Return (X, Y) of the center of cell containing provided text 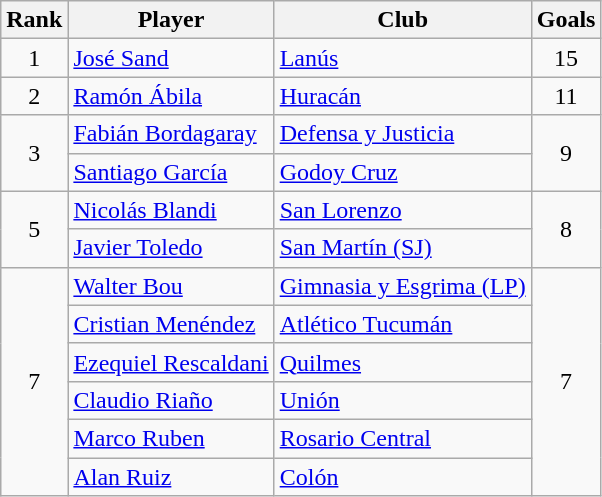
Ezequiel Rescaldani (171, 362)
11 (566, 96)
Gimnasia y Esgrima (LP) (402, 286)
Fabián Bordagaray (171, 134)
Santiago García (171, 172)
Lanús (402, 58)
2 (34, 96)
José Sand (171, 58)
Huracán (402, 96)
3 (34, 153)
Nicolás Blandi (171, 210)
Atlético Tucumán (402, 324)
5 (34, 229)
Claudio Riaño (171, 400)
8 (566, 229)
9 (566, 153)
San Martín (SJ) (402, 248)
Player (171, 20)
Unión (402, 400)
Godoy Cruz (402, 172)
Ramón Ábila (171, 96)
Cristian Menéndez (171, 324)
1 (34, 58)
Quilmes (402, 362)
Rank (34, 20)
Rosario Central (402, 438)
15 (566, 58)
Walter Bou (171, 286)
Club (402, 20)
Marco Ruben (171, 438)
Goals (566, 20)
Colón (402, 477)
San Lorenzo (402, 210)
Alan Ruiz (171, 477)
Javier Toledo (171, 248)
Defensa y Justicia (402, 134)
